Find where the given text appears and provide that cell's center as [X, Y] coordinate. 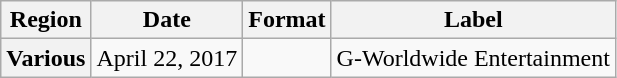
Region [46, 20]
Label [473, 20]
April 22, 2017 [167, 58]
G-Worldwide Entertainment [473, 58]
Various [46, 58]
Date [167, 20]
Format [287, 20]
